Provide the (X, Y) coordinate of the cell's center where the given text is located.  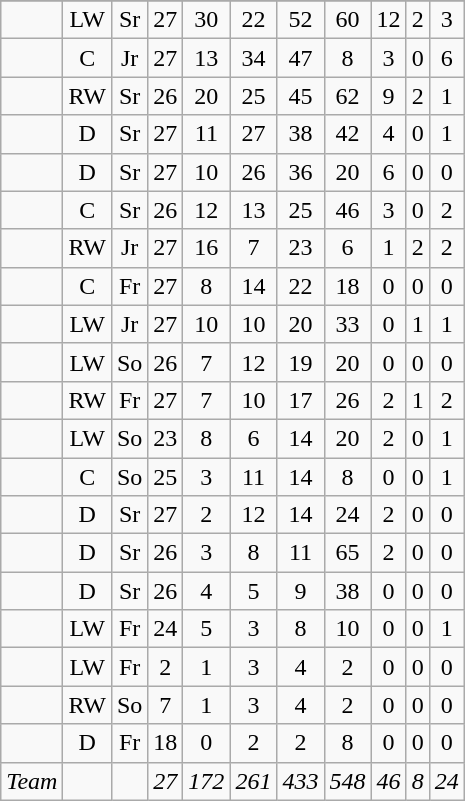
16 (206, 248)
548 (348, 781)
19 (300, 362)
62 (348, 96)
45 (300, 96)
42 (348, 134)
33 (348, 324)
60 (348, 20)
433 (300, 781)
261 (254, 781)
65 (348, 553)
172 (206, 781)
34 (254, 58)
17 (300, 400)
Team (32, 781)
36 (300, 172)
52 (300, 20)
47 (300, 58)
30 (206, 20)
